Output the (x, y) coordinate of the center of the cell containing the given text.  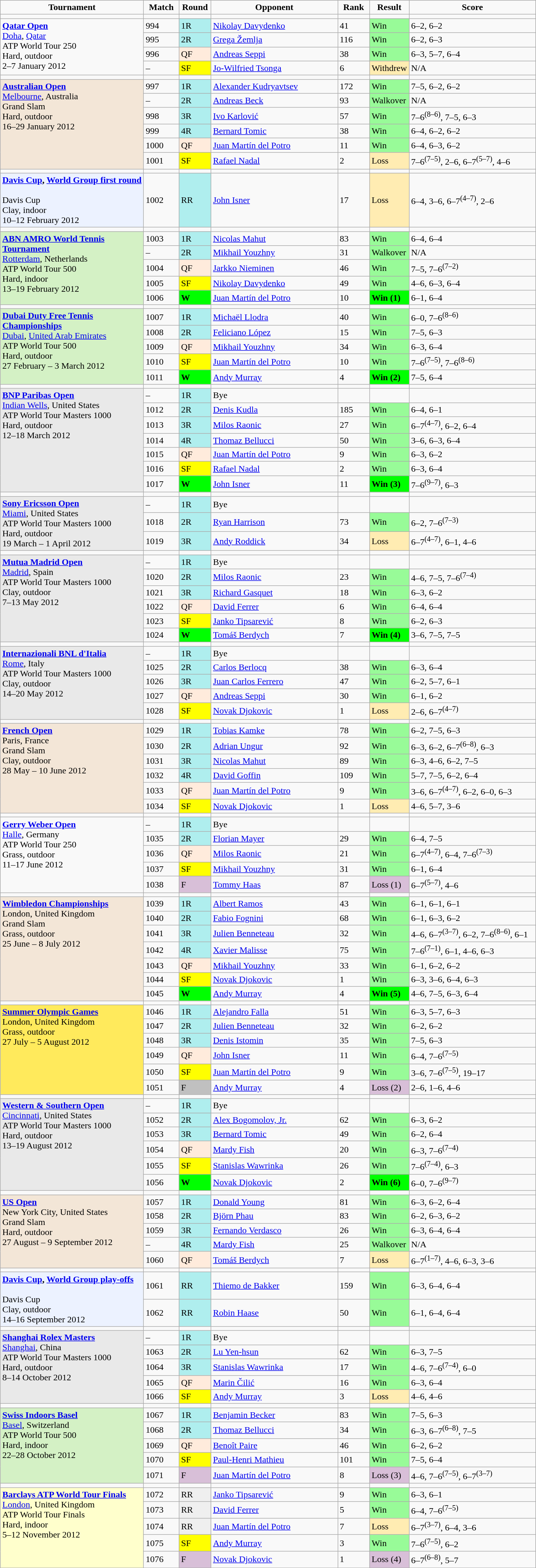
David Goffin (274, 775)
30 (354, 696)
78 (354, 730)
Lu Yen-hsun (274, 1352)
6–2, 5–7, 6–1 (472, 682)
Fabio Fognini (274, 918)
1070 (161, 1460)
1071 (161, 1475)
1012 (161, 410)
1037 (161, 869)
Paul-Henri Mathieu (274, 1460)
994 (161, 26)
6–1, 6–2, 6–2 (472, 965)
3–6, 7–5, 7–5 (472, 635)
6–3, 6–2, 6–7(6–8), 6–3 (472, 746)
6–3, 6–7(6–8), 7–5 (472, 1430)
1062 (161, 1313)
6–4, 3–6, 6–7(4–7), 2–6 (472, 200)
Summer Olympic Games London, United KingdomGrass, outdoor27 July – 5 August 2012 (72, 1050)
Feliciano López (274, 332)
1049 (161, 1055)
1066 (161, 1397)
7–5, 7–6(7–2) (472, 268)
93 (354, 100)
Score (472, 7)
73 (354, 522)
35 (354, 1040)
1006 (161, 297)
1024 (161, 635)
172 (354, 86)
15 (354, 332)
6–7(4–7), 6–4, 7–6(7–3) (472, 854)
Marin Čilić (274, 1383)
1056 (161, 1183)
1072 (161, 1494)
Win (1) (389, 297)
Loss (2) (389, 1087)
995 (161, 40)
41 (354, 26)
Match (161, 7)
68 (354, 918)
Thiemo de Bakker (274, 1286)
1042 (161, 950)
Juan Carlos Ferrero (274, 682)
6–2, 6–3, 6–2 (472, 1216)
1019 (161, 541)
1032 (161, 775)
23 (354, 578)
Robin Haase (274, 1313)
29 (354, 838)
6–2, 7–5, 6–3 (472, 730)
3–6, 6–7(4–7), 6–2, 6–0, 6–3 (472, 791)
ABN AMRO World Tennis TournamentRotterdam, NetherlandsATP World Tour 500Hard, indoor13–19 February 2012 (72, 268)
7–6(7–5), 6–2 (472, 1543)
1048 (161, 1040)
1034 (161, 806)
Qatar OpenDoha, QatarATP World Tour 250Hard, outdoor2–7 January 2012 (72, 47)
1028 (161, 711)
Western & Southern Open Cincinnati, United StatesATP World Tour Masters 1000Hard, outdoor13–19 August 2012 (72, 1145)
Donald Young (274, 1202)
Denis Kudla (274, 410)
1044 (161, 979)
Björn Phau (274, 1216)
1002 (161, 200)
3–6, 7–6(7–5), 19–17 (472, 1072)
6–1, 6–1, 6–1 (472, 904)
1015 (161, 455)
Carlos Berlocq (274, 667)
Shanghai Rolex Masters Shanghai, ChinaATP World Tour Masters 1000Hard, outdoor8–14 October 2012 (72, 1367)
185 (354, 410)
Gerry Weber Open Halle, GermanyATP World Tour 250Grass, outdoor11–17 June 2012 (72, 855)
Round (195, 7)
51 (354, 1012)
Rank (354, 7)
6–7(5–7), 4–6 (472, 885)
US Open New York City, United StatesGrand SlamHard, outdoor27 August – 9 September 2012 (72, 1232)
1027 (161, 696)
Davis Cup, World Group play-offs Davis Cup Clay, outdoor 14–16 September 2012 (72, 1299)
Andreas Beck (274, 100)
4–6, 4–6 (472, 1397)
Alex Bogomolov, Jr. (274, 1120)
1061 (161, 1286)
Alejandro Falla (274, 1012)
1039 (161, 904)
6–3, 3–6, 6–4, 6–3 (472, 979)
6–7(1–7), 4–6, 6–3, 3–6 (472, 1260)
Xavier Malisse (274, 950)
1051 (161, 1087)
6–3, 7–5 (472, 1352)
1017 (161, 484)
1013 (161, 425)
1030 (161, 746)
1057 (161, 1202)
1022 (161, 607)
1075 (161, 1543)
25 (354, 1244)
Jarkko Nieminen (274, 268)
6–0, 7–6(9–7) (472, 1183)
Opponent (274, 7)
6–3, 6–2, 6–4 (472, 1202)
47 (354, 682)
996 (161, 54)
4–6, 6–7(3–7), 6–2, 7–6(8–6), 6–1 (472, 934)
Ivo Karlović (274, 116)
1043 (161, 965)
Alexander Kudryavtsev (274, 86)
21 (354, 854)
101 (354, 1460)
1023 (161, 621)
1053 (161, 1134)
1035 (161, 838)
7–6(7–1), 6–1, 4–6, 6–3 (472, 950)
1000 (161, 145)
7–6(7–5), 2–6, 6–7(5–7), 4–6 (472, 161)
Win (2) (389, 377)
Benoît Paire (274, 1445)
Davis Cup, World Group first round Davis Cup Clay, indoor 10–12 February 2012 (72, 200)
Withdrew (389, 68)
1026 (161, 682)
4–6, 7–5, 6–3, 6–4 (472, 994)
6–7(6–8), 5–7 (472, 1559)
18 (354, 592)
1040 (161, 918)
7–6(8–6), 7–5, 6–3 (472, 116)
Florian Mayer (274, 838)
1036 (161, 854)
1020 (161, 578)
BNP Paribas Open Indian Wells, United StatesATP World Tour Masters 1000Hard, outdoor12–18 March 2012 (72, 440)
1065 (161, 1383)
1033 (161, 791)
6–1, 6–2 (472, 696)
Benjamin Becker (274, 1415)
Michaël Llodra (274, 317)
6–7(4–7), 6–2, 6–4 (472, 425)
Win (5) (389, 994)
Australian OpenMelbourne, AustraliaGrand SlamHard, outdoor16–29 January 2012 (72, 124)
92 (354, 746)
Internazionali BNL d'Italia Rome, ItalyATP World Tour Masters 1000Clay, outdoor14–20 May 2012 (72, 682)
1054 (161, 1149)
2–6, 1–6, 4–6 (472, 1087)
Tobias Kamke (274, 730)
20 (354, 1149)
75 (354, 950)
2–6, 6–7(4–7) (472, 711)
5 (354, 1510)
1050 (161, 1072)
1046 (161, 1012)
6–4, 6–3, 6–2 (472, 145)
6–4, 6–2, 6–2 (472, 131)
Dubai Duty Free Tennis ChampionshipsDubai, United Arab EmiratesATP World Tour 500Hard, outdoor27 February – 3 March 2012 (72, 346)
Barclays ATP World Tour FinalsLondon, United KingdomATP World Tour FinalsHard, indoor5–12 November 2012 (72, 1527)
4–6, 7–6(7–4), 6–0 (472, 1367)
7–6(9–7), 6–3 (472, 484)
1064 (161, 1367)
Richard Gasquet (274, 592)
6–1, 6–3, 6–2 (472, 918)
Win (4) (389, 635)
6–3, 5–7, 6–3 (472, 1012)
7–6(7–5), 7–6(8–6) (472, 362)
1038 (161, 885)
33 (354, 965)
999 (161, 131)
1045 (161, 994)
5–7, 7–5, 6–2, 6–4 (472, 775)
Jo-Wilfried Tsonga (274, 68)
Denis Istomin (274, 1040)
Win (6) (389, 1183)
159 (354, 1286)
Grega Žemlja (274, 40)
7–6(7–4), 6–3 (472, 1166)
4–6, 6–3, 6–4 (472, 283)
1011 (161, 377)
1003 (161, 239)
Tournament (72, 7)
Sony Ericsson OpenMiami, United StatesATP World Tour Masters 1000Hard, outdoor19 March – 1 April 2012 (72, 523)
1008 (161, 332)
1005 (161, 283)
1004 (161, 268)
1052 (161, 1120)
89 (354, 761)
40 (354, 317)
Result (389, 7)
998 (161, 116)
6–1, 6–4, 6–4 (472, 1313)
Mutua Madrid Open Madrid, SpainATP World Tour Masters 1000Clay, outdoor7–13 May 2012 (72, 598)
1007 (161, 317)
Albert Ramos (274, 904)
1076 (161, 1559)
4–6, 7–6(7–5), 6–7(3–7) (472, 1475)
French Open Paris, FranceGrand SlamClay, outdoor28 May – 10 June 2012 (72, 768)
109 (354, 775)
6–0, 7–6(8–6) (472, 317)
116 (354, 40)
81 (354, 1202)
1069 (161, 1445)
1025 (161, 667)
1074 (161, 1527)
1058 (161, 1216)
6–3, 5–7, 6–4 (472, 54)
997 (161, 86)
1067 (161, 1415)
1059 (161, 1230)
16 (354, 1383)
1073 (161, 1510)
6–7(4–7), 6–1, 4–6 (472, 541)
4–6, 7–5, 7–6(7–4) (472, 578)
6–2, 6–4 (472, 1134)
57 (354, 116)
1055 (161, 1166)
6–3, 6–1 (472, 1494)
6–3, 4–6, 6–2, 7–5 (472, 761)
3–6, 6–3, 6–4 (472, 440)
Wimbledon Championships London, United KingdomGrand SlamGrass, outdoor25 June – 8 July 2012 (72, 948)
Swiss Indoors BaselBasel, SwitzerlandATP World Tour 500Hard, indoor22–28 October 2012 (72, 1446)
43 (354, 904)
1068 (161, 1430)
6–2, 7–6(7–3) (472, 522)
1010 (161, 362)
Loss (4) (389, 1559)
1018 (161, 522)
1060 (161, 1260)
Loss (1) (389, 885)
1009 (161, 346)
Andy Roddick (274, 541)
6–4, 7–5 (472, 838)
1029 (161, 730)
1063 (161, 1352)
27 (354, 425)
Adrian Ungur (274, 746)
1001 (161, 161)
1014 (161, 440)
1041 (161, 934)
Loss (3) (389, 1475)
1047 (161, 1026)
Fernando Verdasco (274, 1230)
6–3, 7–6(7–4) (472, 1149)
Ryan Harrison (274, 522)
4–6, 5–7, 3–6 (472, 806)
1016 (161, 469)
1031 (161, 761)
1021 (161, 592)
Tommy Haas (274, 885)
6–7(3–7), 6–4, 3–6 (472, 1527)
Win (3) (389, 484)
87 (354, 885)
6–4, 6–1 (472, 410)
7–5, 6–2, 6–2 (472, 86)
